Determine the [X, Y] coordinate at the center of the cell enclosing the given text.  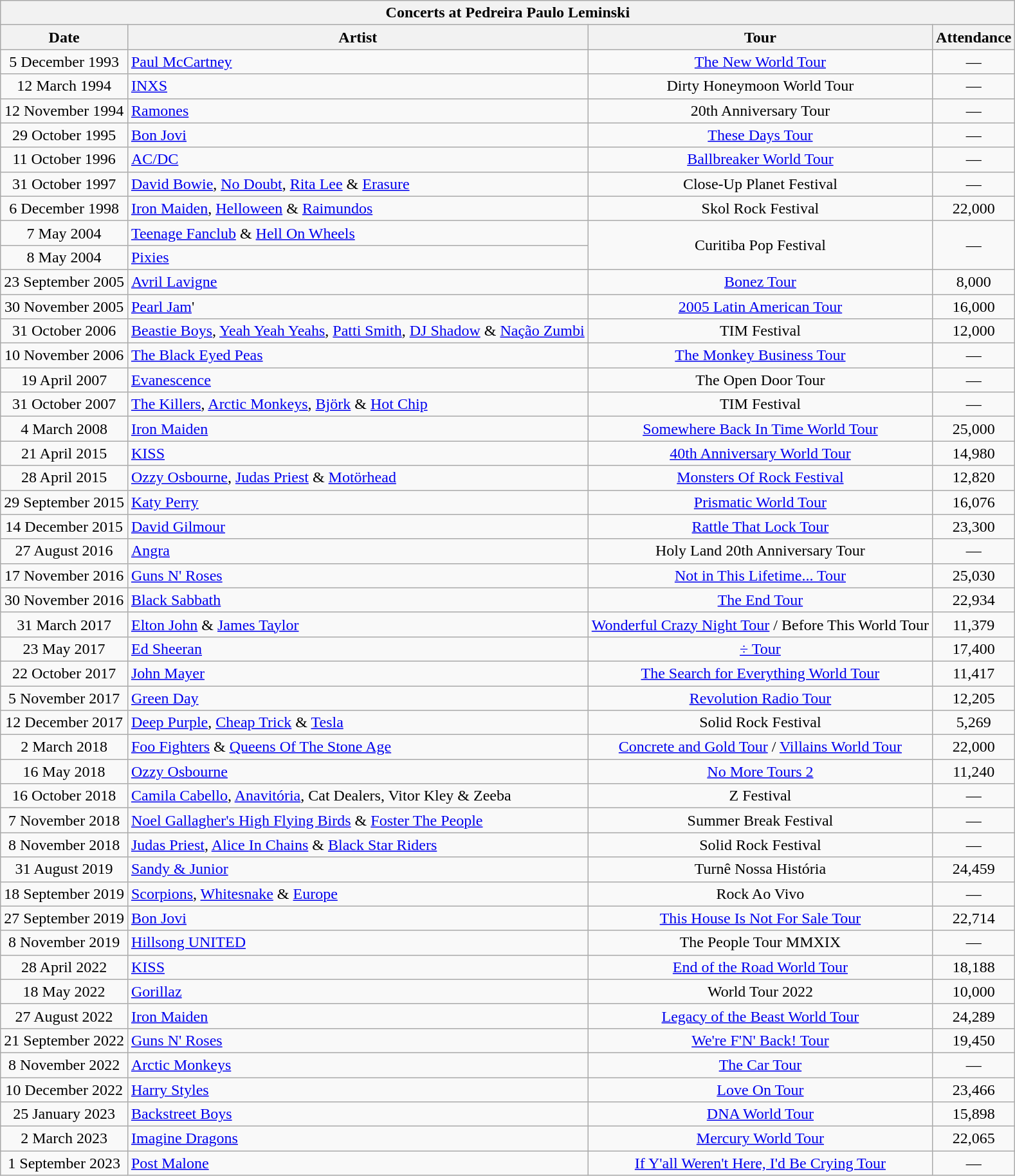
We're F'N' Back! Tour [760, 1040]
World Tour 2022 [760, 991]
27 August 2022 [64, 1016]
40th Anniversary World Tour [760, 453]
22 October 2017 [64, 673]
30 November 2016 [64, 600]
16,076 [974, 502]
Katy Perry [358, 502]
Imagine Dragons [358, 1139]
The Car Tour [760, 1065]
31 October 2007 [64, 404]
22,934 [974, 600]
16,000 [974, 307]
2005 Latin American Tour [760, 307]
Backstreet Boys [358, 1114]
31 March 2017 [64, 624]
27 August 2016 [64, 551]
11,240 [974, 772]
23 September 2005 [64, 282]
Curitiba Pop Festival [760, 245]
6 December 1998 [64, 208]
Rattle That Lock Tour [760, 527]
Dirty Honeymoon World Tour [760, 86]
8,000 [974, 282]
25 January 2023 [64, 1114]
22,714 [974, 918]
The People Tour MMXIX [760, 943]
David Bowie, No Doubt, Rita Lee & Erasure [358, 184]
Mercury World Tour [760, 1139]
Bonez Tour [760, 282]
24,459 [974, 869]
Not in This Lifetime... Tour [760, 575]
8 November 2018 [64, 845]
End of the Road World Tour [760, 967]
The Black Eyed Peas [358, 356]
Summer Break Festival [760, 820]
Wonderful Crazy Night Tour / Before This World Tour [760, 624]
The Search for Everything World Tour [760, 673]
12,820 [974, 478]
18 May 2022 [64, 991]
27 September 2019 [64, 918]
4 March 2008 [64, 429]
Revolution Radio Tour [760, 698]
Rock Ao Vivo [760, 894]
Ozzy Osbourne, Judas Priest & Motörhead [358, 478]
16 October 2018 [64, 796]
11,379 [974, 624]
Ballbreaker World Tour [760, 159]
23,300 [974, 527]
Somewhere Back In Time World Tour [760, 429]
31 August 2019 [64, 869]
10 November 2006 [64, 356]
Legacy of the Beast World Tour [760, 1016]
Evanescence [358, 380]
Date [64, 37]
Camila Cabello, Anavitória, Cat Dealers, Vitor Kley & Zeeba [358, 796]
If Y'all Weren't Here, I'd Be Crying Tour [760, 1163]
29 October 1995 [64, 135]
Skol Rock Festival [760, 208]
Elton John & James Taylor [358, 624]
29 September 2015 [64, 502]
10 December 2022 [64, 1090]
28 April 2015 [64, 478]
5 December 1993 [64, 62]
Concerts at Pedreira Paulo Leminski [508, 13]
Foo Fighters & Queens Of The Stone Age [358, 747]
30 November 2005 [64, 307]
7 May 2004 [64, 233]
Paul McCartney [358, 62]
25,030 [974, 575]
7 November 2018 [64, 820]
22,065 [974, 1139]
Teenage Fanclub & Hell On Wheels [358, 233]
Tour [760, 37]
12 March 1994 [64, 86]
Turnê Nossa História [760, 869]
1 September 2023 [64, 1163]
Sandy & Junior [358, 869]
19,450 [974, 1040]
18,188 [974, 967]
Noel Gallagher's High Flying Birds & Foster The People [358, 820]
12 November 1994 [64, 111]
31 October 2006 [64, 331]
19 April 2007 [64, 380]
David Gilmour [358, 527]
20th Anniversary Tour [760, 111]
Avril Lavigne [358, 282]
23,466 [974, 1090]
11 October 1996 [64, 159]
15,898 [974, 1114]
Green Day [358, 698]
14,980 [974, 453]
Scorpions, Whitesnake & Europe [358, 894]
Artist [358, 37]
28 April 2022 [64, 967]
÷ Tour [760, 649]
AC/DC [358, 159]
No More Tours 2 [760, 772]
Angra [358, 551]
Attendance [974, 37]
12 December 2017 [64, 723]
14 December 2015 [64, 527]
31 October 1997 [64, 184]
Ozzy Osbourne [358, 772]
The Monkey Business Tour [760, 356]
12,205 [974, 698]
INXS [358, 86]
23 May 2017 [64, 649]
11,417 [974, 673]
17 November 2016 [64, 575]
12,000 [974, 331]
Deep Purple, Cheap Trick & Tesla [358, 723]
Gorillaz [358, 991]
Concrete and Gold Tour / Villains World Tour [760, 747]
16 May 2018 [64, 772]
Pixies [358, 257]
Ramones [358, 111]
Hillsong UNITED [358, 943]
Arctic Monkeys [358, 1065]
17,400 [974, 649]
8 November 2022 [64, 1065]
8 May 2004 [64, 257]
Pearl Jam' [358, 307]
DNA World Tour [760, 1114]
John Mayer [358, 673]
24,289 [974, 1016]
Iron Maiden, Helloween & Raimundos [358, 208]
Monsters Of Rock Festival [760, 478]
Z Festival [760, 796]
Beastie Boys, Yeah Yeah Yeahs, Patti Smith, DJ Shadow & Nação Zumbi [358, 331]
This House Is Not For Sale Tour [760, 918]
2 March 2023 [64, 1139]
Black Sabbath [358, 600]
5 November 2017 [64, 698]
18 September 2019 [64, 894]
The Open Door Tour [760, 380]
Prismatic World Tour [760, 502]
Ed Sheeran [358, 649]
Holy Land 20th Anniversary Tour [760, 551]
The Killers, Arctic Monkeys, Björk & Hot Chip [358, 404]
The End Tour [760, 600]
5,269 [974, 723]
The New World Tour [760, 62]
25,000 [974, 429]
Close-Up Planet Festival [760, 184]
Judas Priest, Alice In Chains & Black Star Riders [358, 845]
Post Malone [358, 1163]
10,000 [974, 991]
8 November 2019 [64, 943]
2 March 2018 [64, 747]
These Days Tour [760, 135]
Love On Tour [760, 1090]
21 September 2022 [64, 1040]
Harry Styles [358, 1090]
21 April 2015 [64, 453]
